From the cell containing the given text, extract its center point as [X, Y] coordinate. 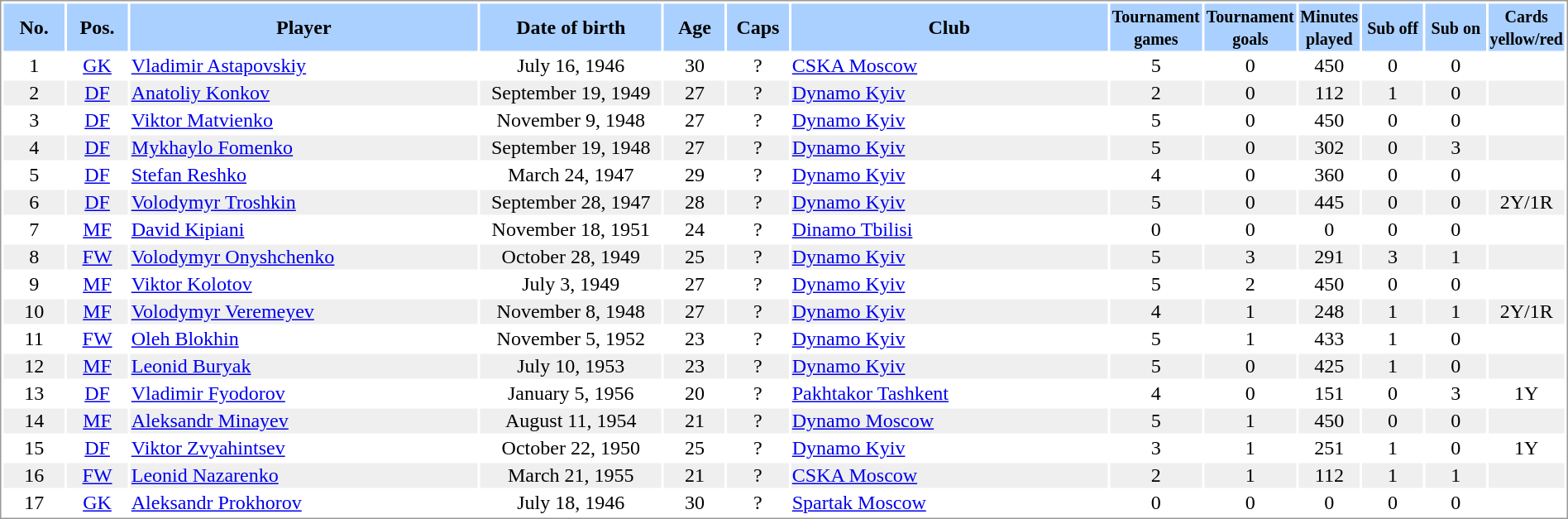
Pos. [98, 26]
433 [1329, 339]
28 [695, 203]
Dinamo Tbilisi [949, 229]
16 [33, 476]
151 [1329, 393]
Anatoliy Konkov [304, 94]
Vladimir Astapovskiy [304, 65]
8 [33, 257]
Caps [758, 26]
445 [1329, 203]
Spartak Moscow [949, 502]
Stefan Reshko [304, 175]
11 [33, 339]
6 [33, 203]
Age [695, 26]
November 9, 1948 [571, 120]
Aleksandr Prokhorov [304, 502]
Leonid Buryak [304, 367]
Viktor Kolotov [304, 284]
24 [695, 229]
251 [1329, 448]
17 [33, 502]
Sub on [1456, 26]
November 8, 1948 [571, 312]
August 11, 1954 [571, 421]
Viktor Matvienko [304, 120]
October 22, 1950 [571, 448]
September 28, 1947 [571, 203]
7 [33, 229]
March 21, 1955 [571, 476]
425 [1329, 367]
Sub off [1393, 26]
Vladimir Fyodorov [304, 393]
Leonid Nazarenko [304, 476]
July 18, 1946 [571, 502]
Mykhaylo Fomenko [304, 148]
14 [33, 421]
Volodymyr Troshkin [304, 203]
July 10, 1953 [571, 367]
Viktor Zvyahintsev [304, 448]
November 18, 1951 [571, 229]
Club [949, 26]
12 [33, 367]
Volodymyr Veremeyev [304, 312]
October 28, 1949 [571, 257]
Pakhtakor Tashkent [949, 393]
September 19, 1949 [571, 94]
9 [33, 284]
Oleh Blokhin [304, 339]
No. [33, 26]
November 5, 1952 [571, 339]
David Kipiani [304, 229]
20 [695, 393]
Date of birth [571, 26]
September 19, 1948 [571, 148]
Player [304, 26]
302 [1329, 148]
July 16, 1946 [571, 65]
360 [1329, 175]
248 [1329, 312]
Aleksandr Minayev [304, 421]
10 [33, 312]
Tournamentgames [1156, 26]
Dynamo Moscow [949, 421]
Minutesplayed [1329, 26]
Volodymyr Onyshchenko [304, 257]
Tournamentgoals [1250, 26]
291 [1329, 257]
15 [33, 448]
March 24, 1947 [571, 175]
29 [695, 175]
July 3, 1949 [571, 284]
Cardsyellow/red [1527, 26]
January 5, 1956 [571, 393]
13 [33, 393]
